Capture the cell that displays the provided text and extract its [x, y] central coordinate. 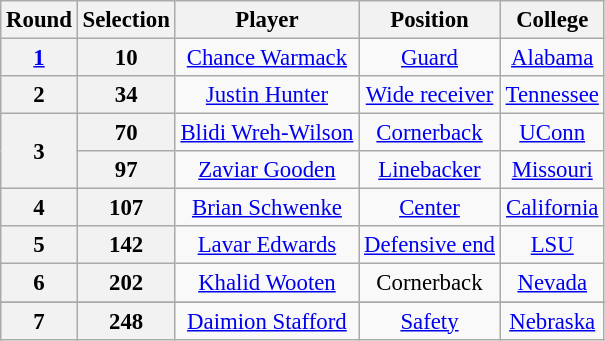
7 [39, 321]
70 [126, 133]
5 [39, 245]
107 [126, 208]
Nevada [552, 283]
2 [39, 95]
Nebraska [552, 321]
Missouri [552, 170]
Linebacker [430, 170]
Center [430, 208]
LSU [552, 245]
College [552, 20]
Defensive end [430, 245]
Wide receiver [430, 95]
Justin Hunter [267, 95]
Selection [126, 20]
34 [126, 95]
202 [126, 283]
248 [126, 321]
Alabama [552, 58]
Player [267, 20]
Chance Warmack [267, 58]
UConn [552, 133]
97 [126, 170]
Zaviar Gooden [267, 170]
Daimion Stafford [267, 321]
Brian Schwenke [267, 208]
1 [39, 58]
Round [39, 20]
Position [430, 20]
10 [126, 58]
4 [39, 208]
3 [39, 152]
California [552, 208]
Tennessee [552, 95]
Blidi Wreh-Wilson [267, 133]
Guard [430, 58]
142 [126, 245]
Safety [430, 321]
Khalid Wooten [267, 283]
Lavar Edwards [267, 245]
6 [39, 283]
